Return (X, Y) of the center of cell containing provided text 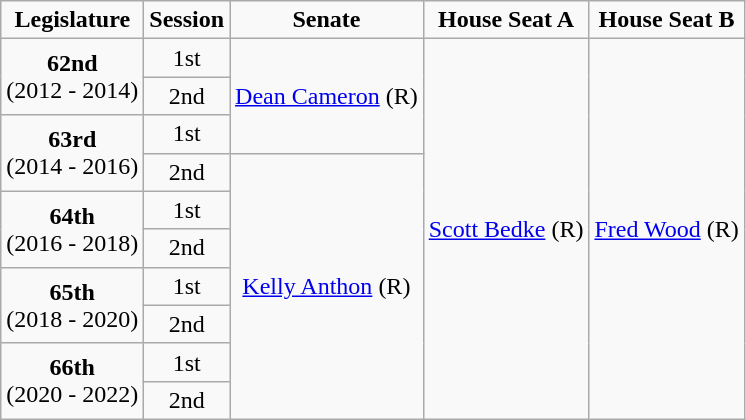
Session (187, 20)
62nd (2012 - 2014) (72, 77)
Fred Wood (R) (666, 230)
Scott Bedke (R) (506, 230)
65th (2018 - 2020) (72, 305)
House Seat B (666, 20)
House Seat A (506, 20)
63rd (2014 - 2016) (72, 153)
64th (2016 - 2018) (72, 229)
Kelly Anthon (R) (327, 286)
66th (2020 - 2022) (72, 381)
Legislature (72, 20)
Dean Cameron (R) (327, 96)
Senate (327, 20)
